Find where the given text appears and provide that cell's center as [x, y] coordinate. 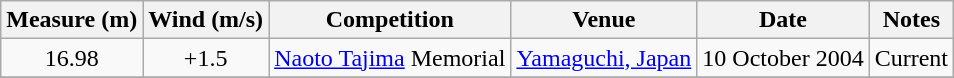
16.98 [72, 58]
Notes [911, 20]
+1.5 [206, 58]
Current [911, 58]
Venue [604, 20]
Wind (m/s) [206, 20]
Measure (m) [72, 20]
Naoto Tajima Memorial [390, 58]
Date [783, 20]
Yamaguchi, Japan [604, 58]
Competition [390, 20]
10 October 2004 [783, 58]
